Detect which cell encompasses the target text, then output its [x, y] center coordinate. 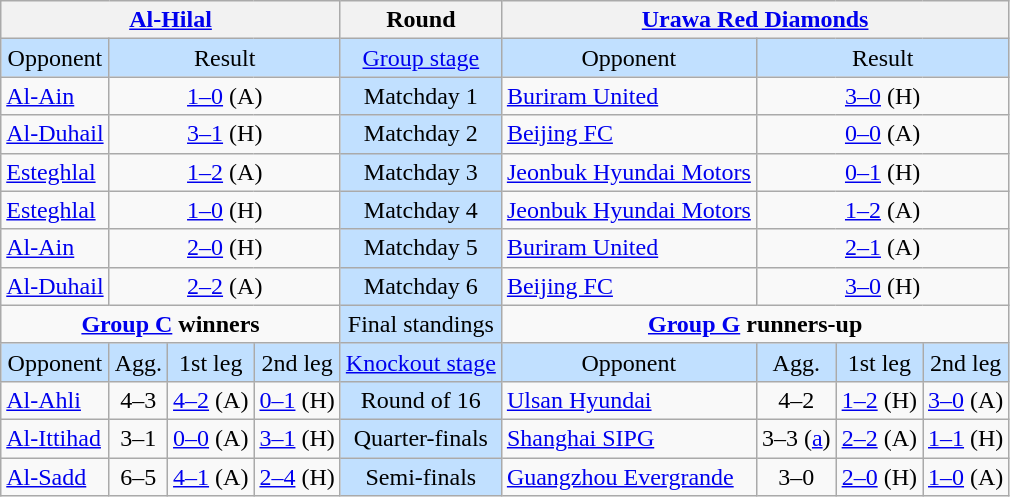
Ulsan Hyundai [628, 400]
Semi-finals [420, 477]
4–3 [138, 400]
3–0 (A) [965, 400]
Guangzhou Evergrande [628, 477]
Matchday 5 [420, 248]
Group stage [420, 58]
Urawa Red Diamonds [755, 20]
Al-Ahli [55, 400]
4–1 (A) [211, 477]
Quarter-finals [420, 438]
Al-Hilal [171, 20]
Al-Sadd [55, 477]
6–5 [138, 477]
3–0 [796, 477]
3–3 (a) [796, 438]
Final standings [420, 324]
Al-Ittihad [55, 438]
Matchday 4 [420, 210]
Round of 16 [420, 400]
1–2 (H) [879, 400]
3–1 [138, 438]
Matchday 3 [420, 172]
4–2 (A) [211, 400]
Matchday 6 [420, 286]
Group G runners-up [755, 324]
Group C winners [171, 324]
Round [420, 20]
2–4 (H) [297, 477]
Shanghai SIPG [628, 438]
1–1 (H) [965, 438]
Knockout stage [420, 362]
Matchday 2 [420, 134]
4–2 [796, 400]
1–0 (H) [224, 210]
2–1 (A) [882, 248]
Matchday 1 [420, 96]
